Capture the cell that displays the provided text and extract its (x, y) central coordinate. 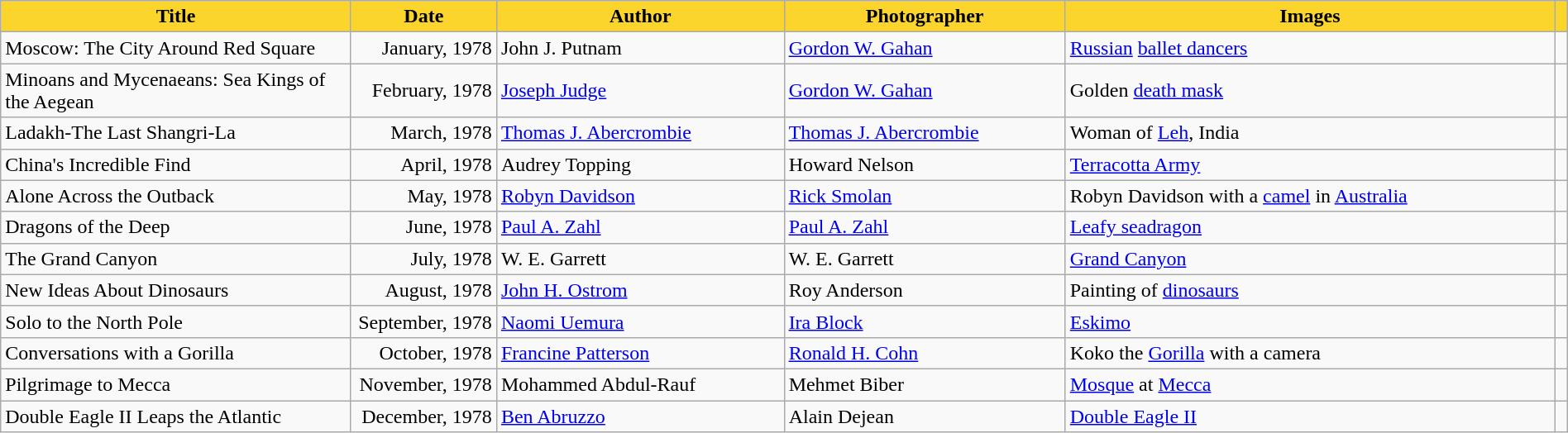
Photographer (925, 17)
China's Incredible Find (176, 164)
Koko the Gorilla with a camera (1310, 353)
Joseph Judge (640, 91)
Francine Patterson (640, 353)
Title (176, 17)
Pilgrimage to Mecca (176, 384)
The Grand Canyon (176, 259)
Ira Block (925, 321)
September, 1978 (423, 321)
Terracotta Army (1310, 164)
May, 1978 (423, 196)
August, 1978 (423, 290)
Ben Abruzzo (640, 416)
Date (423, 17)
March, 1978 (423, 133)
Minoans and Mycenaeans: Sea Kings of the Aegean (176, 91)
June, 1978 (423, 227)
Grand Canyon (1310, 259)
Conversations with a Gorilla (176, 353)
Robyn Davidson (640, 196)
Ronald H. Cohn (925, 353)
Alone Across the Outback (176, 196)
Eskimo (1310, 321)
John H. Ostrom (640, 290)
December, 1978 (423, 416)
Mohammed Abdul-Rauf (640, 384)
Woman of Leh, India (1310, 133)
Alain Dejean (925, 416)
John J. Putnam (640, 48)
Solo to the North Pole (176, 321)
Double Eagle II (1310, 416)
Painting of dinosaurs (1310, 290)
Moscow: The City Around Red Square (176, 48)
Author (640, 17)
Ladakh-The Last Shangri-La (176, 133)
November, 1978 (423, 384)
Howard Nelson (925, 164)
February, 1978 (423, 91)
Mosque at Mecca (1310, 384)
July, 1978 (423, 259)
Russian ballet dancers (1310, 48)
Audrey Topping (640, 164)
April, 1978 (423, 164)
New Ideas About Dinosaurs (176, 290)
Robyn Davidson with a camel in Australia (1310, 196)
Images (1310, 17)
Roy Anderson (925, 290)
Double Eagle II Leaps the Atlantic (176, 416)
Rick Smolan (925, 196)
January, 1978 (423, 48)
Naomi Uemura (640, 321)
Dragons of the Deep (176, 227)
Leafy seadragon (1310, 227)
Golden death mask (1310, 91)
October, 1978 (423, 353)
Mehmet Biber (925, 384)
